Extract the [x, y] coordinate from the center of the cell holding the provided text.  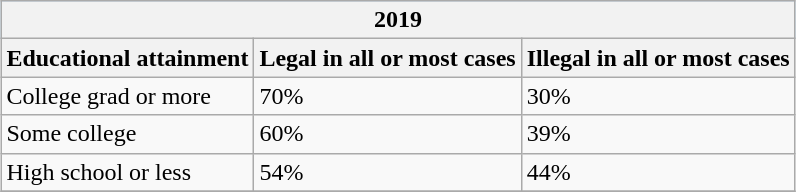
39% [658, 134]
College grad or more [128, 96]
2019 [398, 20]
Some college [128, 134]
60% [388, 134]
Legal in all or most cases [388, 58]
Illegal in all or most cases [658, 58]
54% [388, 172]
70% [388, 96]
Educational attainment [128, 58]
30% [658, 96]
High school or less [128, 172]
44% [658, 172]
